Scan for the cell matching the given text and deliver its (x, y) coordinate at center. 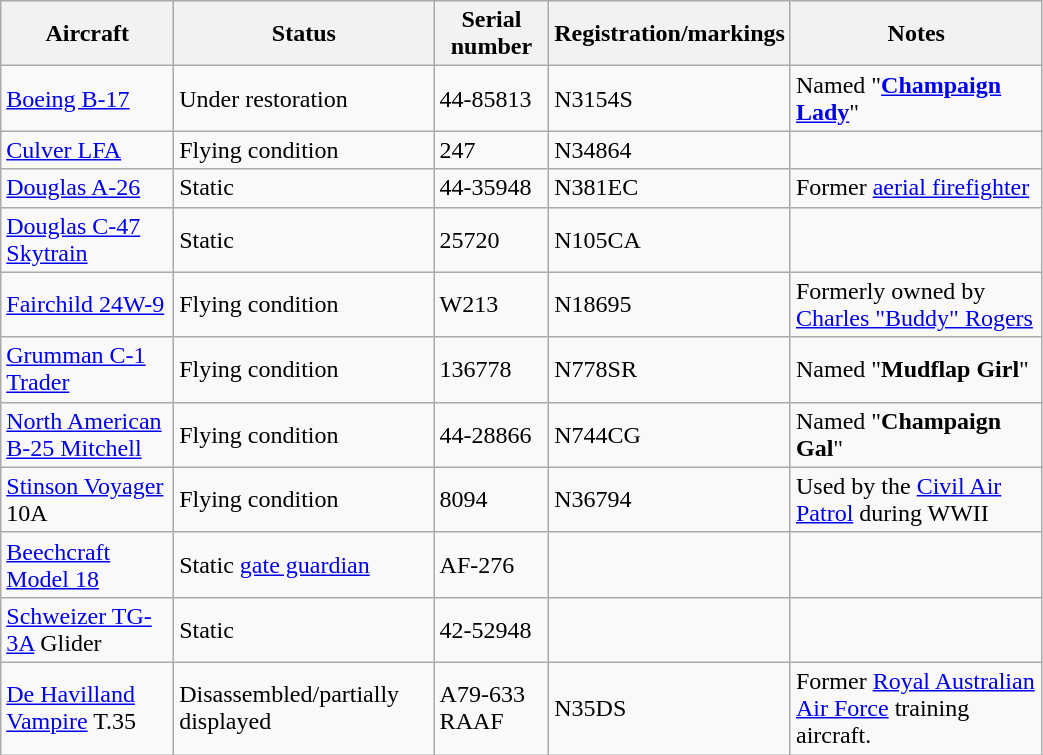
Douglas A-26 (88, 188)
Stinson Voyager 10A (88, 500)
136778 (492, 370)
Named "Champaign Gal" (916, 434)
42-52948 (492, 630)
N18695 (670, 304)
Used by the Civil Air Patrol during WWII (916, 500)
Boeing B-17 (88, 98)
Disassembled/partially displayed (304, 708)
247 (492, 150)
Culver LFA (88, 150)
Formerly owned by Charles "Buddy" Rogers (916, 304)
North American B-25 Mitchell (88, 434)
Beechcraft Model 18 (88, 564)
8094 (492, 500)
Fairchild 24W-9 (88, 304)
N3154S (670, 98)
N34864 (670, 150)
Registration/markings (670, 34)
44-85813 (492, 98)
N381EC (670, 188)
W213 (492, 304)
Under restoration (304, 98)
N778SR (670, 370)
Former Royal Australian Air Force training aircraft. (916, 708)
N36794 (670, 500)
Former aerial firefighter (916, 188)
Status (304, 34)
Douglas C-47 Skytrain (88, 240)
Notes (916, 34)
25720 (492, 240)
Aircraft (88, 34)
44-35948 (492, 188)
De Havilland Vampire T.35 (88, 708)
Grumman C-1 Trader (88, 370)
44-28866 (492, 434)
A79-633 RAAF (492, 708)
N105CA (670, 240)
N744CG (670, 434)
Named "Champaign Lady" (916, 98)
Serial number (492, 34)
Named "Mudflap Girl" (916, 370)
Static gate guardian (304, 564)
Schweizer TG-3A Glider (88, 630)
AF-276 (492, 564)
N35DS (670, 708)
